Return the [X, Y] coordinate for the center point of the cell that contains the specified text.  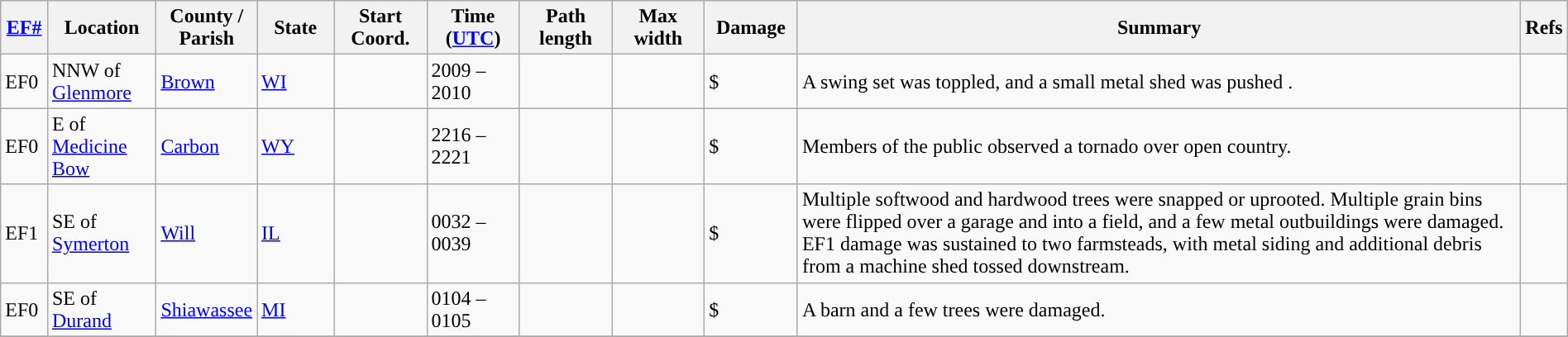
EF# [25, 28]
MI [296, 309]
State [296, 28]
A barn and a few trees were damaged. [1159, 309]
Damage [751, 28]
A swing set was toppled, and a small metal shed was pushed . [1159, 81]
2216 – 2221 [473, 146]
Summary [1159, 28]
Shiawassee [207, 309]
WY [296, 146]
WI [296, 81]
Refs [1545, 28]
Carbon [207, 146]
IL [296, 233]
Path length [566, 28]
0104 – 0105 [473, 309]
County / Parish [207, 28]
SE of Symerton [101, 233]
SE of Durand [101, 309]
Location [101, 28]
NNW of Glenmore [101, 81]
0032 – 0039 [473, 233]
Time (UTC) [473, 28]
Members of the public observed a tornado over open country. [1159, 146]
EF1 [25, 233]
Will [207, 233]
Max width [658, 28]
2009 – 2010 [473, 81]
Brown [207, 81]
E of Medicine Bow [101, 146]
Start Coord. [380, 28]
